Output the [x, y] coordinate of the center of the cell containing the given text.  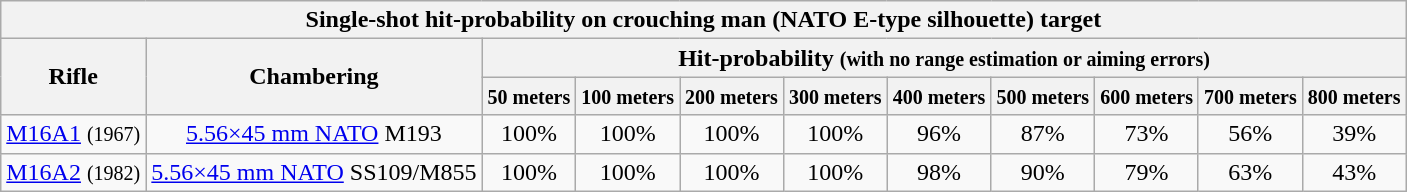
5.56×45 mm NATO M193 [314, 134]
700 meters [1250, 96]
43% [1354, 172]
M16A1 (1967) [74, 134]
98% [939, 172]
5.56×45 mm NATO SS109/M855 [314, 172]
56% [1250, 134]
M16A2 (1982) [74, 172]
100 meters [628, 96]
73% [1147, 134]
200 meters [732, 96]
400 meters [939, 96]
39% [1354, 134]
300 meters [835, 96]
50 meters [529, 96]
87% [1043, 134]
63% [1250, 172]
Chambering [314, 77]
800 meters [1354, 96]
Rifle [74, 77]
600 meters [1147, 96]
Single-shot hit-probability on crouching man (NATO E-type silhouette) target [704, 20]
Hit-probability (with no range estimation or aiming errors) [944, 58]
96% [939, 134]
79% [1147, 172]
90% [1043, 172]
500 meters [1043, 96]
